Extract the (x, y) coordinate from the center of the cell holding the provided text.  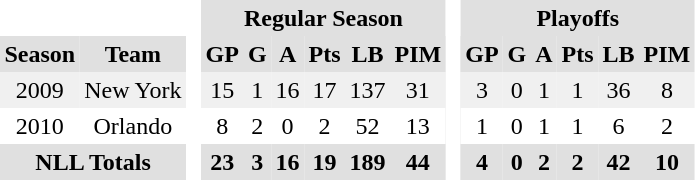
36 (618, 90)
189 (368, 162)
Season (40, 54)
44 (418, 162)
23 (222, 162)
31 (418, 90)
13 (418, 126)
NLL Totals (93, 162)
6 (618, 126)
2010 (40, 126)
137 (368, 90)
19 (324, 162)
17 (324, 90)
15 (222, 90)
42 (618, 162)
10 (667, 162)
Regular Season (324, 18)
Orlando (133, 126)
2009 (40, 90)
Playoffs (578, 18)
4 (482, 162)
Team (133, 54)
52 (368, 126)
New York (133, 90)
